Return the [x, y] coordinate for the center point of the cell that contains the specified text.  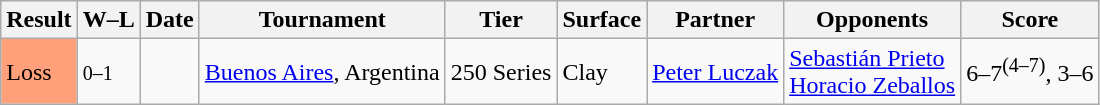
Sebastián Prieto Horacio Zeballos [872, 72]
Surface [602, 20]
Score [1030, 20]
250 Series [501, 72]
Partner [716, 20]
6–7(4–7), 3–6 [1030, 72]
Loss [39, 72]
Result [39, 20]
0–1 [108, 72]
W–L [108, 20]
Tournament [322, 20]
Peter Luczak [716, 72]
Buenos Aires, Argentina [322, 72]
Opponents [872, 20]
Clay [602, 72]
Tier [501, 20]
Date [170, 20]
